For the text-containing cell, return its midpoint in (x, y) coordinate format. 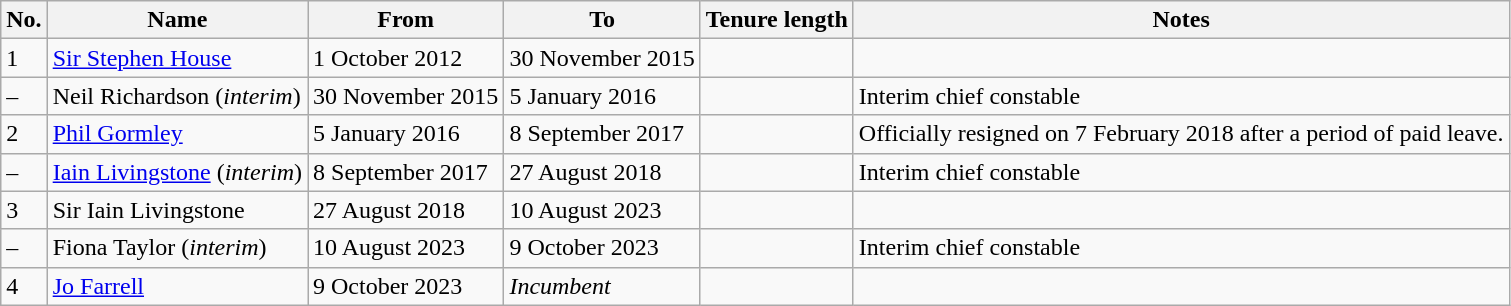
Phil Gormley (177, 134)
Sir Iain Livingstone (177, 210)
Neil Richardson (interim) (177, 96)
Incumbent (602, 286)
2 (24, 134)
To (602, 20)
1 (24, 58)
Sir Stephen House (177, 58)
Notes (1181, 20)
Jo Farrell (177, 286)
4 (24, 286)
3 (24, 210)
Tenure length (776, 20)
From (406, 20)
No. (24, 20)
1 October 2012 (406, 58)
Officially resigned on 7 February 2018 after a period of paid leave. (1181, 134)
Fiona Taylor (interim) (177, 248)
Iain Livingstone (interim) (177, 172)
Name (177, 20)
